Identify which cell holds the provided text, then report its [x, y] central coordinate. 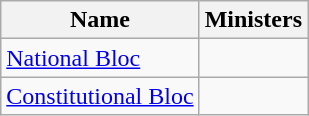
Ministers [253, 20]
National Bloc [100, 58]
Constitutional Bloc [100, 96]
Name [100, 20]
